Extract the [x, y] coordinate from the center of the cell holding the provided text.  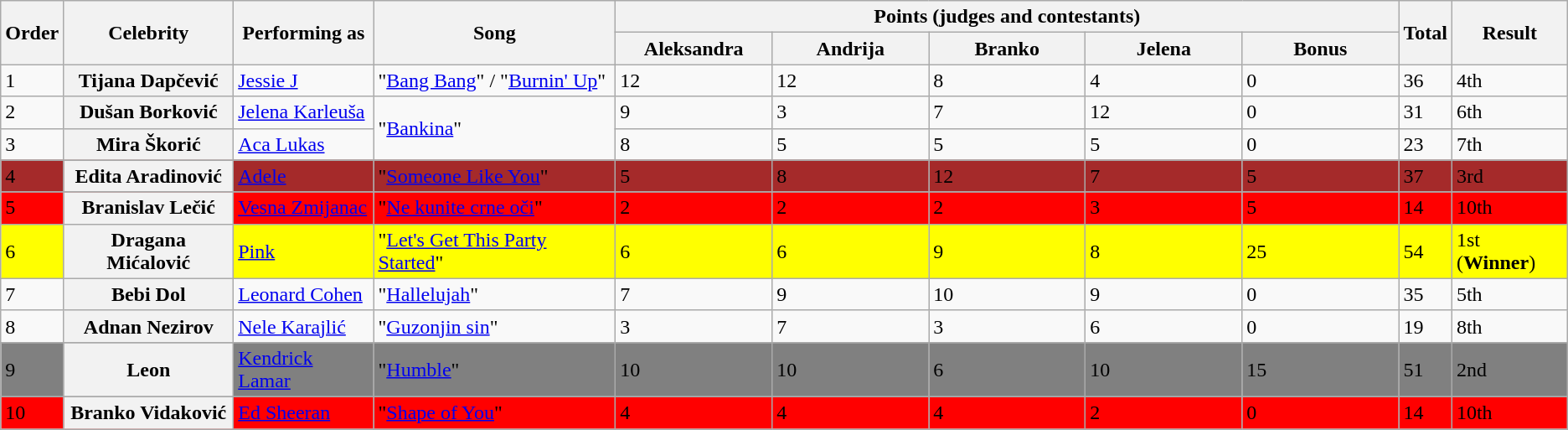
Edita Aradinović [149, 176]
Tijana Dapčević [149, 80]
5th [1509, 294]
37 [1426, 176]
2nd [1509, 369]
Dušan Borković [149, 112]
Points (judges and contestants) [1007, 17]
Branko Vidaković [149, 412]
Leon [149, 369]
Aca Lukas [303, 144]
Leonard Cohen [303, 294]
"Hallelujah" [494, 294]
8th [1509, 326]
54 [1426, 251]
25 [1320, 251]
Vesna Zmijanac [303, 208]
"Bankina" [494, 128]
"Let's Get This Party Started" [494, 251]
1st (Winner) [1509, 251]
Branislav Lečić [149, 208]
Pink [303, 251]
31 [1426, 112]
19 [1426, 326]
51 [1426, 369]
Performing as [303, 33]
Aleksandra [694, 49]
23 [1426, 144]
6th [1509, 112]
Result [1509, 33]
"Bang Bang" / "Burnin' Up" [494, 80]
36 [1426, 80]
Adnan Nezirov [149, 326]
Nele Karajlić [303, 326]
Bonus [1320, 49]
Branko [1007, 49]
1 [32, 80]
Jessie J [303, 80]
Andrija [851, 49]
7th [1509, 144]
Song [494, 33]
15 [1320, 369]
Dragana Mićalović [149, 251]
Celebrity [149, 33]
Mira Škorić [149, 144]
3rd [1509, 176]
Jelena Karleuša [303, 112]
"Guzonjin sin" [494, 326]
4th [1509, 80]
Kendrick Lamar [303, 369]
"Humble" [494, 369]
"Someone Like You" [494, 176]
Adele [303, 176]
35 [1426, 294]
"Shape of You" [494, 412]
Bebi Dol [149, 294]
Jelena [1164, 49]
Total [1426, 33]
Order [32, 33]
"Ne kunite crne oči" [494, 208]
Ed Sheeran [303, 412]
